Pinpoint the cell where the given text exists, returning its [X, Y] midpoint coordinate. 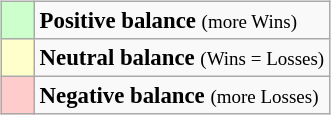
Positive balance (more Wins) [182, 21]
Negative balance (more Losses) [182, 96]
Neutral balance (Wins = Losses) [182, 58]
